Pinpoint the cell where the given text exists, returning its (X, Y) midpoint coordinate. 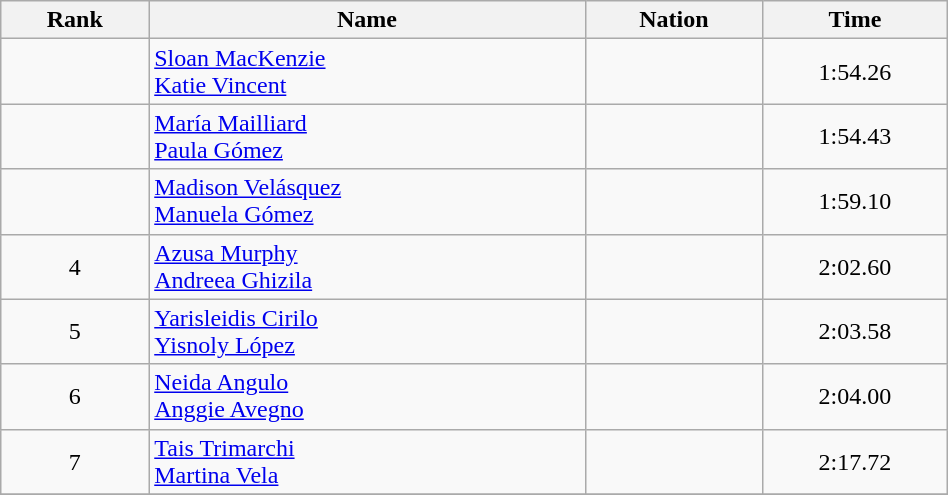
2:04.00 (856, 396)
Neida AnguloAnggie Avegno (367, 396)
Nation (674, 20)
Tais TrimarchiMartina Vela (367, 462)
Rank (75, 20)
Azusa MurphyAndreea Ghizila (367, 266)
Madison VelásquezManuela Gómez (367, 202)
2:17.72 (856, 462)
Yarisleidis CiriloYisnoly López (367, 332)
1:59.10 (856, 202)
4 (75, 266)
Name (367, 20)
1:54.43 (856, 136)
6 (75, 396)
5 (75, 332)
2:02.60 (856, 266)
2:03.58 (856, 332)
7 (75, 462)
Sloan MacKenzieKatie Vincent (367, 72)
María MailliardPaula Gómez (367, 136)
Time (856, 20)
1:54.26 (856, 72)
